Identify which cell holds the provided text, then report its [X, Y] central coordinate. 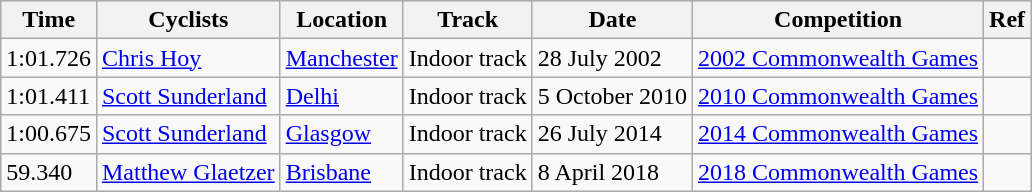
2002 Commonwealth Games [838, 58]
26 July 2014 [612, 134]
8 April 2018 [612, 172]
Delhi [342, 96]
5 October 2010 [612, 96]
2018 Commonwealth Games [838, 172]
Ref [1008, 20]
Matthew Glaetzer [188, 172]
2014 Commonwealth Games [838, 134]
Glasgow [342, 134]
Location [342, 20]
2010 Commonwealth Games [838, 96]
Time [49, 20]
1:01.726 [49, 58]
1:00.675 [49, 134]
28 July 2002 [612, 58]
Manchester [342, 58]
59.340 [49, 172]
Competition [838, 20]
Cyclists [188, 20]
Date [612, 20]
Chris Hoy [188, 58]
Brisbane [342, 172]
1:01.411 [49, 96]
Track [468, 20]
